Provide the (X, Y) coordinate of the cell's center where the given text is located.  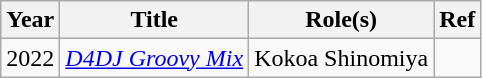
Title (154, 20)
Kokoa Shinomiya (342, 58)
Role(s) (342, 20)
Ref (458, 20)
2022 (30, 58)
D4DJ Groovy Mix (154, 58)
Year (30, 20)
